From the cell containing the given text, extract its center point as [X, Y] coordinate. 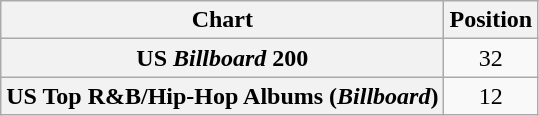
US Top R&B/Hip-Hop Albums (Billboard) [222, 96]
US Billboard 200 [222, 58]
Chart [222, 20]
Position [491, 20]
12 [491, 96]
32 [491, 58]
